Find where the given text appears and provide that cell's center as [x, y] coordinate. 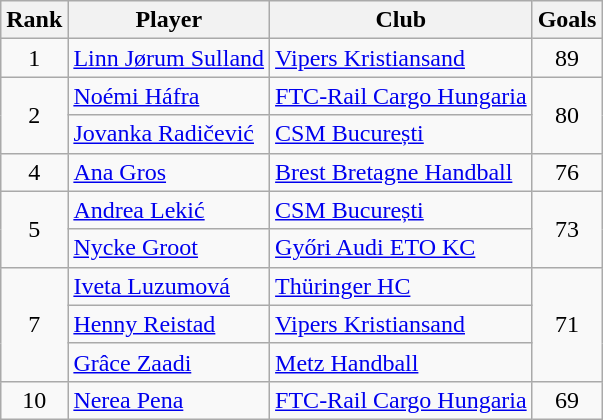
Győri Audi ETO KC [402, 248]
Goals [567, 20]
Ana Gros [169, 172]
73 [567, 229]
Henny Reistad [169, 324]
Iveta Luzumová [169, 286]
76 [567, 172]
Grâce Zaadi [169, 362]
Linn Jørum Sulland [169, 58]
Nerea Pena [169, 400]
Andrea Lekić [169, 210]
7 [34, 324]
Metz Handball [402, 362]
2 [34, 115]
71 [567, 324]
Jovanka Radičević [169, 134]
Rank [34, 20]
5 [34, 229]
89 [567, 58]
Player [169, 20]
Noémi Háfra [169, 96]
1 [34, 58]
69 [567, 400]
Brest Bretagne Handball [402, 172]
Nycke Groot [169, 248]
4 [34, 172]
10 [34, 400]
Thüringer HC [402, 286]
80 [567, 115]
Club [402, 20]
